Output the (x, y) coordinate of the center of the cell containing the given text.  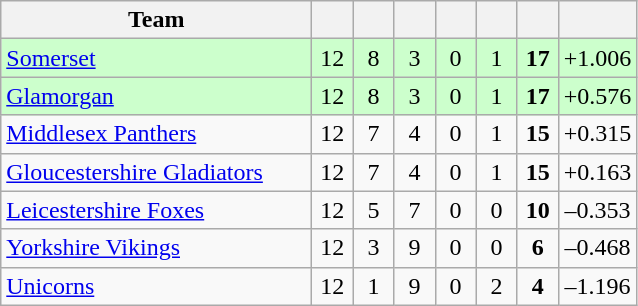
Glamorgan (156, 96)
–0.468 (598, 248)
+1.006 (598, 58)
6 (538, 248)
Gloucestershire Gladiators (156, 172)
2 (496, 286)
Leicestershire Foxes (156, 210)
+0.163 (598, 172)
10 (538, 210)
+0.576 (598, 96)
–0.353 (598, 210)
Somerset (156, 58)
Team (156, 20)
–1.196 (598, 286)
Unicorns (156, 286)
+0.315 (598, 134)
5 (374, 210)
Middlesex Panthers (156, 134)
Yorkshire Vikings (156, 248)
